Return the (x, y) coordinate for the center point of the cell that contains the specified text.  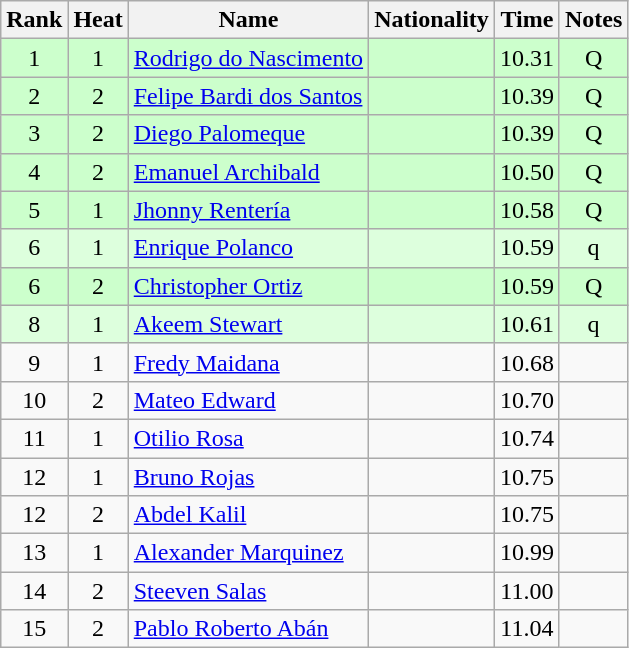
8 (34, 324)
Nationality (432, 20)
Notes (593, 20)
Pablo Roberto Abán (248, 629)
Alexander Marquinez (248, 553)
14 (34, 591)
5 (34, 210)
Time (526, 20)
Enrique Polanco (248, 248)
15 (34, 629)
Christopher Ortiz (248, 286)
10.58 (526, 210)
10.68 (526, 362)
10.31 (526, 58)
Heat (98, 20)
11.00 (526, 591)
11 (34, 438)
Felipe Bardi dos Santos (248, 96)
Bruno Rojas (248, 477)
10.99 (526, 553)
10 (34, 400)
10.61 (526, 324)
Emanuel Archibald (248, 172)
10.50 (526, 172)
Mateo Edward (248, 400)
Name (248, 20)
Jhonny Rentería (248, 210)
Abdel Kalil (248, 515)
9 (34, 362)
Fredy Maidana (248, 362)
4 (34, 172)
13 (34, 553)
10.74 (526, 438)
11.04 (526, 629)
Otilio Rosa (248, 438)
Steeven Salas (248, 591)
Diego Palomeque (248, 134)
10.70 (526, 400)
Rank (34, 20)
3 (34, 134)
Akeem Stewart (248, 324)
Rodrigo do Nascimento (248, 58)
